Capture the cell that displays the provided text and extract its (x, y) central coordinate. 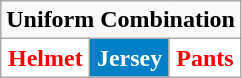
Uniform Combination (121, 20)
Jersey (130, 58)
Helmet (46, 58)
Pants (204, 58)
